Detect which cell encompasses the target text, then output its (x, y) center coordinate. 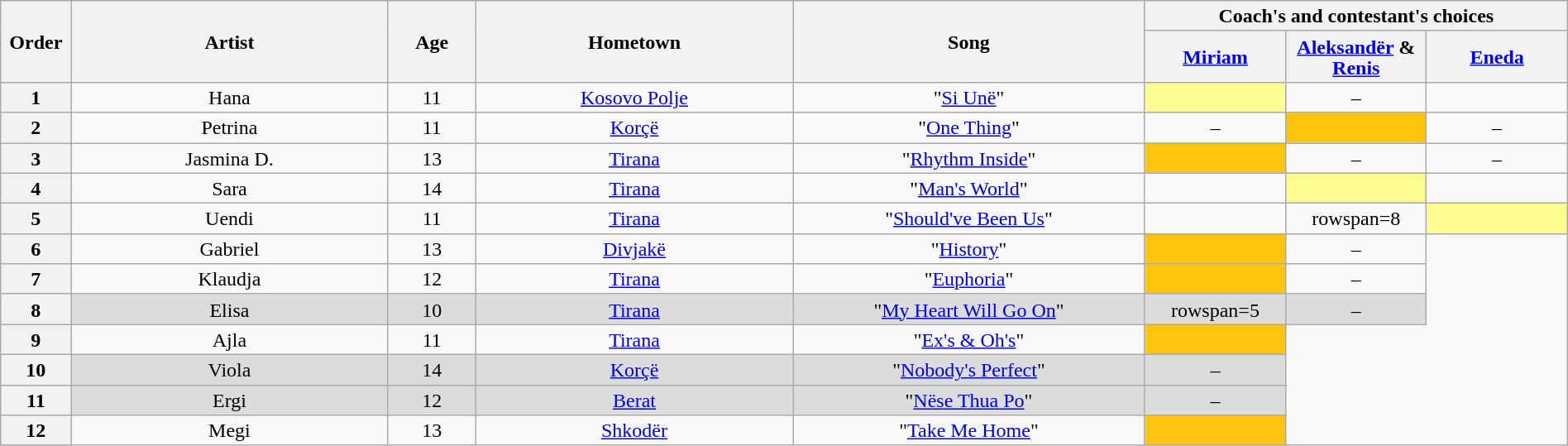
"History" (969, 248)
"Man's World" (969, 189)
"Rhythm Inside" (969, 157)
"Ex's & Oh's" (969, 339)
3 (36, 157)
Age (432, 41)
Order (36, 41)
2 (36, 127)
Ergi (230, 400)
Viola (230, 369)
4 (36, 189)
Eneda (1497, 56)
Divjakë (633, 248)
1 (36, 98)
Aleksandër & Renis (1356, 56)
7 (36, 280)
"Take Me Home" (969, 430)
Berat (633, 400)
Jasmina D. (230, 157)
5 (36, 218)
rowspan=5 (1215, 309)
Miriam (1215, 56)
"Nëse Thua Po" (969, 400)
"One Thing" (969, 127)
Hometown (633, 41)
Petrina (230, 127)
8 (36, 309)
"Euphoria" (969, 280)
Ajla (230, 339)
Gabriel (230, 248)
Hana (230, 98)
Megi (230, 430)
"Si Unë" (969, 98)
9 (36, 339)
Kosovo Polje (633, 98)
rowspan=8 (1356, 218)
"My Heart Will Go On" (969, 309)
Shkodër (633, 430)
Elisa (230, 309)
6 (36, 248)
Song (969, 41)
Coach's and contestant's choices (1356, 17)
Artist (230, 41)
"Should've Been Us" (969, 218)
Uendi (230, 218)
Klaudja (230, 280)
Sara (230, 189)
"Nobody's Perfect" (969, 369)
